Extract the [X, Y] coordinate from the center of the cell holding the provided text.  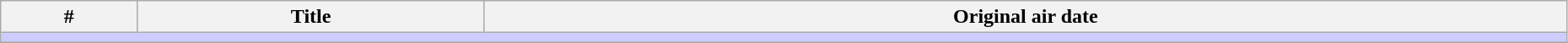
Title [311, 17]
# [69, 17]
Original air date [1026, 17]
